Find where the given text appears and provide that cell's center as (x, y) coordinate. 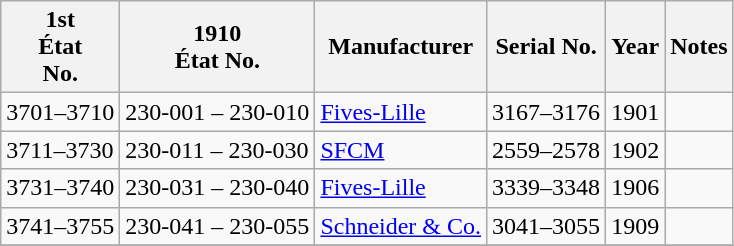
3731–3740 (60, 188)
230-031 – 230-040 (218, 188)
2559–2578 (546, 150)
230-041 – 230-055 (218, 226)
3711–3730 (60, 150)
Year (636, 47)
Manufacturer (401, 47)
1901 (636, 112)
230-011 – 230-030 (218, 150)
3741–3755 (60, 226)
3701–3710 (60, 112)
1910État No. (218, 47)
230-001 – 230-010 (218, 112)
Serial No. (546, 47)
SFCM (401, 150)
3167–3176 (546, 112)
1906 (636, 188)
1909 (636, 226)
3339–3348 (546, 188)
1902 (636, 150)
3041–3055 (546, 226)
Schneider & Co. (401, 226)
Notes (699, 47)
1stÉtatNo. (60, 47)
